Scan for the cell matching the given text and deliver its (x, y) coordinate at center. 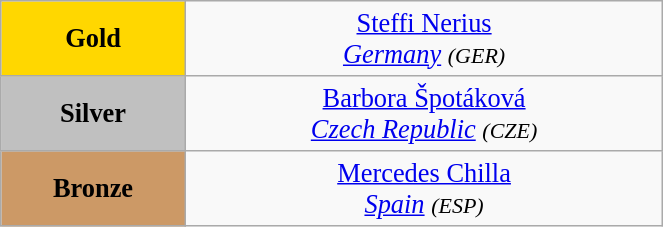
Bronze (94, 188)
Gold (94, 38)
Steffi NeriusGermany (GER) (424, 38)
Barbora ŠpotákováCzech Republic (CZE) (424, 112)
Silver (94, 112)
Mercedes ChillaSpain (ESP) (424, 188)
